Provide the (X, Y) coordinate of the cell's center where the given text is located.  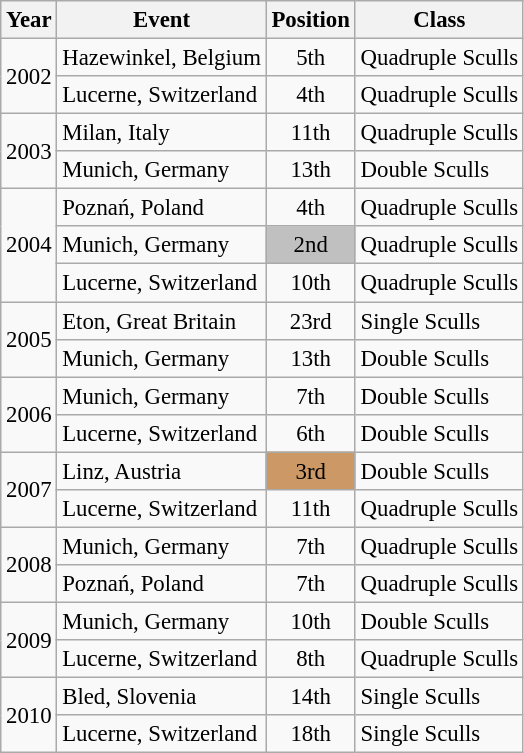
2007 (29, 490)
14th (310, 697)
2nd (310, 245)
2003 (29, 152)
18th (310, 734)
Hazewinkel, Belgium (162, 58)
Linz, Austria (162, 471)
Class (439, 20)
2005 (29, 340)
Event (162, 20)
6th (310, 433)
5th (310, 58)
3rd (310, 471)
2008 (29, 564)
2010 (29, 716)
8th (310, 659)
2002 (29, 76)
2004 (29, 246)
23rd (310, 321)
2006 (29, 414)
2009 (29, 640)
Position (310, 20)
Year (29, 20)
Milan, Italy (162, 133)
Eton, Great Britain (162, 321)
Bled, Slovenia (162, 697)
